Provide the (x, y) coordinate of the cell's center where the given text is located.  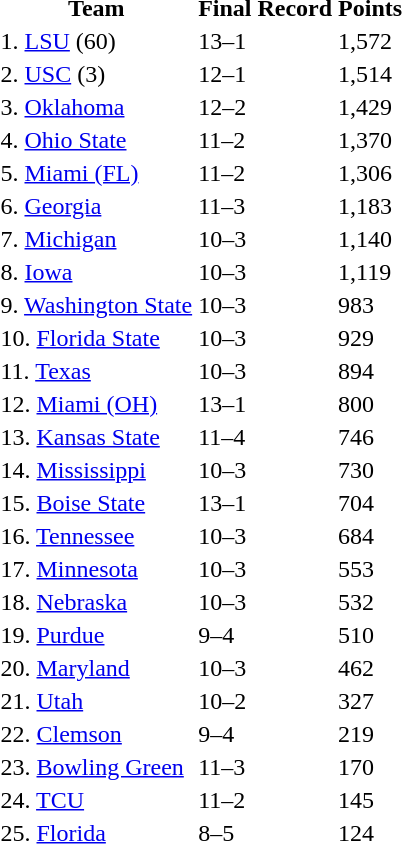
11–4 (266, 437)
12–2 (266, 107)
12–1 (266, 74)
10–2 (266, 701)
